Find where the given text appears and provide that cell's center as [x, y] coordinate. 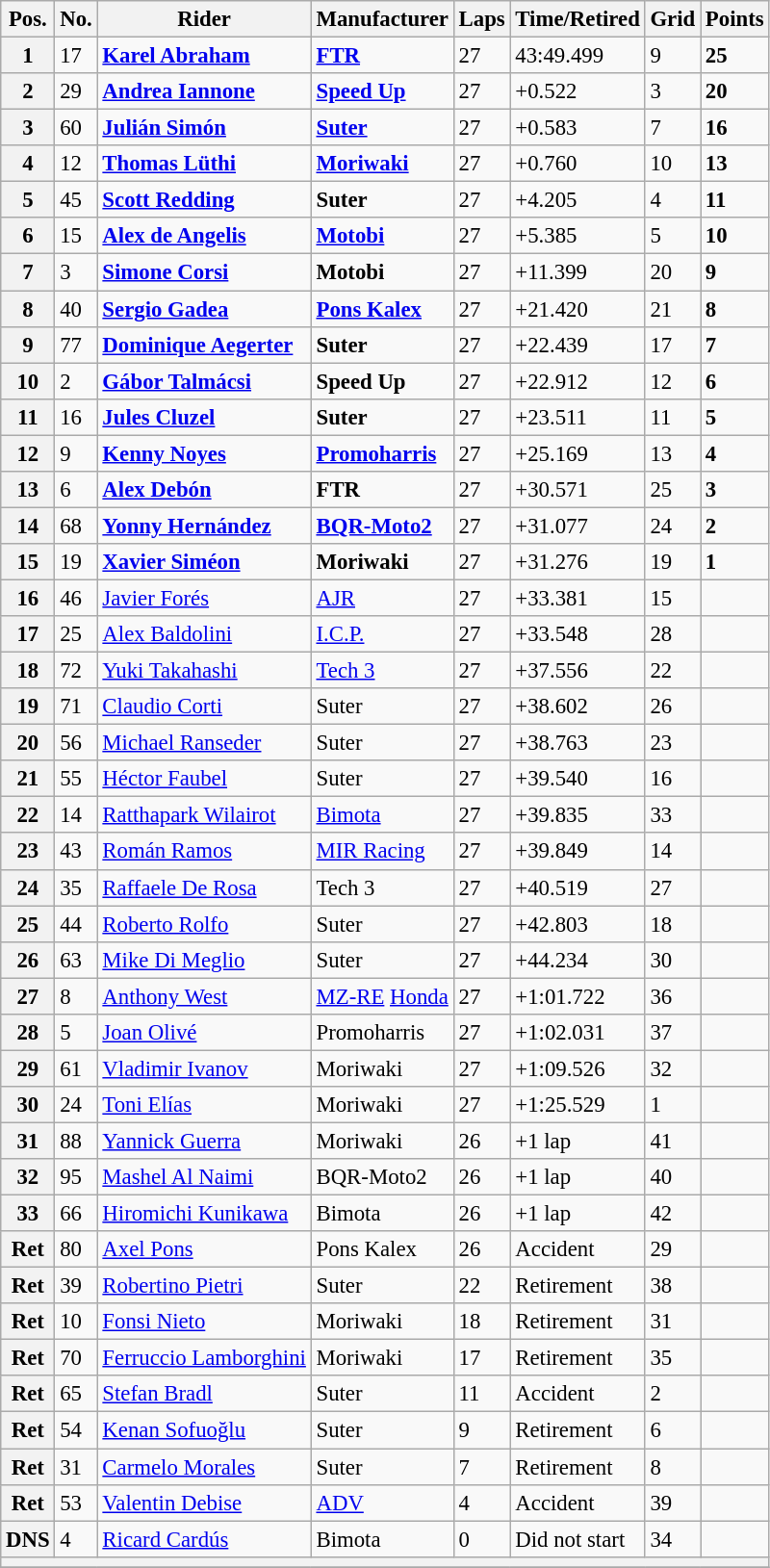
45 [76, 200]
Alex Debón [204, 490]
44 [76, 924]
Yonny Hernández [204, 526]
DNS [28, 1539]
Toni Elías [204, 1105]
Héctor Faubel [204, 779]
77 [76, 345]
+11.399 [577, 272]
Michael Ranseder [204, 743]
Dominique Aegerter [204, 345]
61 [76, 1068]
Anthony West [204, 996]
+0.522 [577, 91]
Javier Forés [204, 598]
+1:02.031 [577, 1033]
Rider [204, 19]
Raffaele De Rosa [204, 887]
+39.849 [577, 852]
Simone Corsi [204, 272]
Jules Cluzel [204, 417]
Did not start [577, 1539]
Thomas Lüthi [204, 164]
+33.548 [577, 634]
+21.420 [577, 309]
38 [672, 1286]
Ratthapark Wilairot [204, 815]
71 [76, 707]
66 [76, 1214]
+33.381 [577, 598]
43:49.499 [577, 56]
MIR Racing [382, 852]
Vladimir Ivanov [204, 1068]
43 [76, 852]
37 [672, 1033]
+22.912 [577, 381]
Hiromichi Kunikawa [204, 1214]
Julián Simón [204, 128]
36 [672, 996]
Yuki Takahashi [204, 671]
88 [76, 1141]
63 [76, 960]
+23.511 [577, 417]
Laps [481, 19]
+30.571 [577, 490]
+0.760 [577, 164]
34 [672, 1539]
ADV [382, 1503]
Andrea Iannone [204, 91]
+39.540 [577, 779]
Kenan Sofuoğlu [204, 1430]
+25.169 [577, 453]
+22.439 [577, 345]
Points [735, 19]
80 [76, 1249]
+1:25.529 [577, 1105]
+42.803 [577, 924]
MZ-RE Honda [382, 996]
Fonsi Nieto [204, 1322]
+37.556 [577, 671]
+31.077 [577, 526]
Joan Olivé [204, 1033]
Ricard Cardús [204, 1539]
+40.519 [577, 887]
Xavier Siméon [204, 562]
60 [76, 128]
Yannick Guerra [204, 1141]
Scott Redding [204, 200]
56 [76, 743]
Carmelo Morales [204, 1467]
Pos. [28, 19]
Robertino Pietri [204, 1286]
Alex Baldolini [204, 634]
Mashel Al Naimi [204, 1177]
+4.205 [577, 200]
No. [76, 19]
46 [76, 598]
55 [76, 779]
+1:01.722 [577, 996]
+5.385 [577, 236]
Sergio Gadea [204, 309]
Alex de Angelis [204, 236]
53 [76, 1503]
68 [76, 526]
70 [76, 1358]
72 [76, 671]
I.C.P. [382, 634]
Ferruccio Lamborghini [204, 1358]
Manufacturer [382, 19]
41 [672, 1141]
Mike Di Meglio [204, 960]
Time/Retired [577, 19]
Karel Abraham [204, 56]
+38.763 [577, 743]
Roberto Rolfo [204, 924]
+38.602 [577, 707]
65 [76, 1395]
Gábor Talmácsi [204, 381]
42 [672, 1214]
+0.583 [577, 128]
+1:09.526 [577, 1068]
0 [481, 1539]
+44.234 [577, 960]
Valentin Debise [204, 1503]
+31.276 [577, 562]
95 [76, 1177]
Claudio Corti [204, 707]
Román Ramos [204, 852]
Axel Pons [204, 1249]
54 [76, 1430]
+39.835 [577, 815]
AJR [382, 598]
Stefan Bradl [204, 1395]
Grid [672, 19]
Kenny Noyes [204, 453]
